Locate the cell with the specified text and output its [x, y] center coordinate. 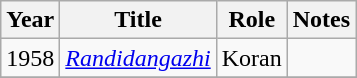
1958 [30, 58]
Koran [252, 58]
Notes [321, 20]
Role [252, 20]
Title [138, 20]
Randidangazhi [138, 58]
Year [30, 20]
